From the cell containing the given text, extract its center point as (x, y) coordinate. 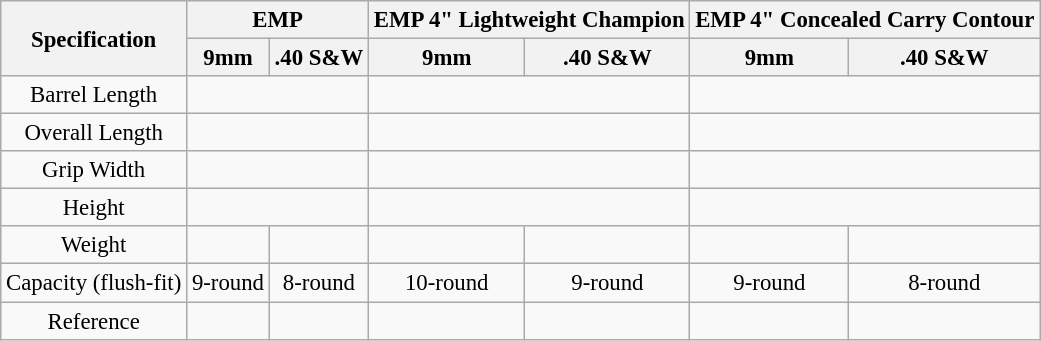
Height (94, 208)
Capacity (flush-fit) (94, 283)
Barrel Length (94, 95)
Specification (94, 38)
EMP 4" Lightweight Champion (530, 20)
EMP (278, 20)
Weight (94, 245)
EMP 4" Concealed Carry Contour (865, 20)
Reference (94, 321)
Grip Width (94, 170)
10-round (447, 283)
Overall Length (94, 133)
